Search for the cell housing the specified text and yield its (x, y) center coordinate. 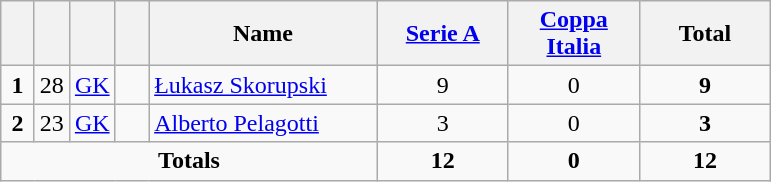
Coppa Italia (574, 34)
Łukasz Skorupski (264, 85)
28 (52, 85)
Serie A (442, 34)
23 (52, 123)
Totals (189, 161)
1 (18, 85)
Name (264, 34)
Alberto Pelagotti (264, 123)
2 (18, 123)
Total (704, 34)
